Search for the cell housing the specified text and yield its (X, Y) center coordinate. 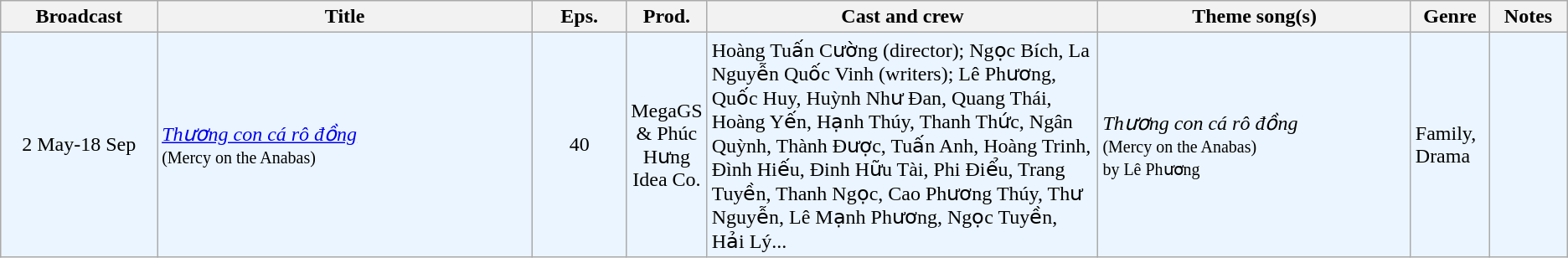
Genre (1449, 17)
Cast and crew (903, 17)
Eps. (580, 17)
Thương con cá rô đồng(Mercy on the Anabas)by Lê Phương (1255, 145)
Notes (1529, 17)
MegaGS & Phúc Hưng Idea Co. (667, 145)
Thương con cá rô đồng(Mercy on the Anabas) (345, 145)
Theme song(s) (1255, 17)
2 May-18 Sep (79, 145)
Title (345, 17)
Family, Drama (1449, 145)
Broadcast (79, 17)
40 (580, 145)
Prod. (667, 17)
